Capture the cell that displays the provided text and extract its (X, Y) central coordinate. 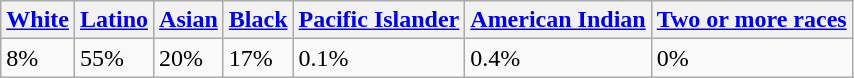
0% (752, 58)
Latino (114, 20)
Two or more races (752, 20)
Black (258, 20)
White (38, 20)
Pacific Islander (379, 20)
55% (114, 58)
0.1% (379, 58)
0.4% (558, 58)
20% (189, 58)
8% (38, 58)
Asian (189, 20)
American Indian (558, 20)
17% (258, 58)
